Determine the (X, Y) coordinate at the center of the cell enclosing the given text.  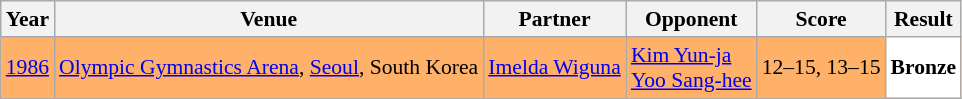
Imelda Wiguna (554, 68)
12–15, 13–15 (822, 68)
Opponent (692, 19)
Result (924, 19)
Partner (554, 19)
1986 (28, 68)
Bronze (924, 68)
Venue (268, 19)
Year (28, 19)
Olympic Gymnastics Arena, Seoul, South Korea (268, 68)
Score (822, 19)
Kim Yun-ja Yoo Sang-hee (692, 68)
